Identify which cell holds the provided text, then report its (X, Y) central coordinate. 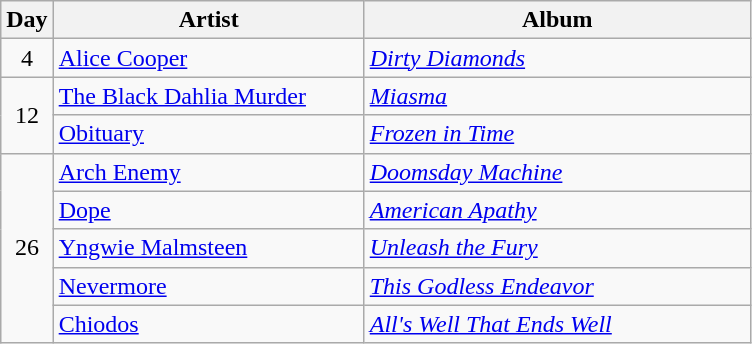
The Black Dahlia Murder (208, 96)
Alice Cooper (208, 58)
26 (27, 248)
Chiodos (208, 324)
12 (27, 115)
This Godless Endeavor (557, 286)
Unleash the Fury (557, 248)
Frozen in Time (557, 134)
Day (27, 20)
Artist (208, 20)
American Apathy (557, 210)
Yngwie Malmsteen (208, 248)
4 (27, 58)
Arch Enemy (208, 172)
Miasma (557, 96)
Nevermore (208, 286)
Obituary (208, 134)
Dirty Diamonds (557, 58)
Dope (208, 210)
All's Well That Ends Well (557, 324)
Doomsday Machine (557, 172)
Album (557, 20)
